Identify which cell holds the provided text, then report its [x, y] central coordinate. 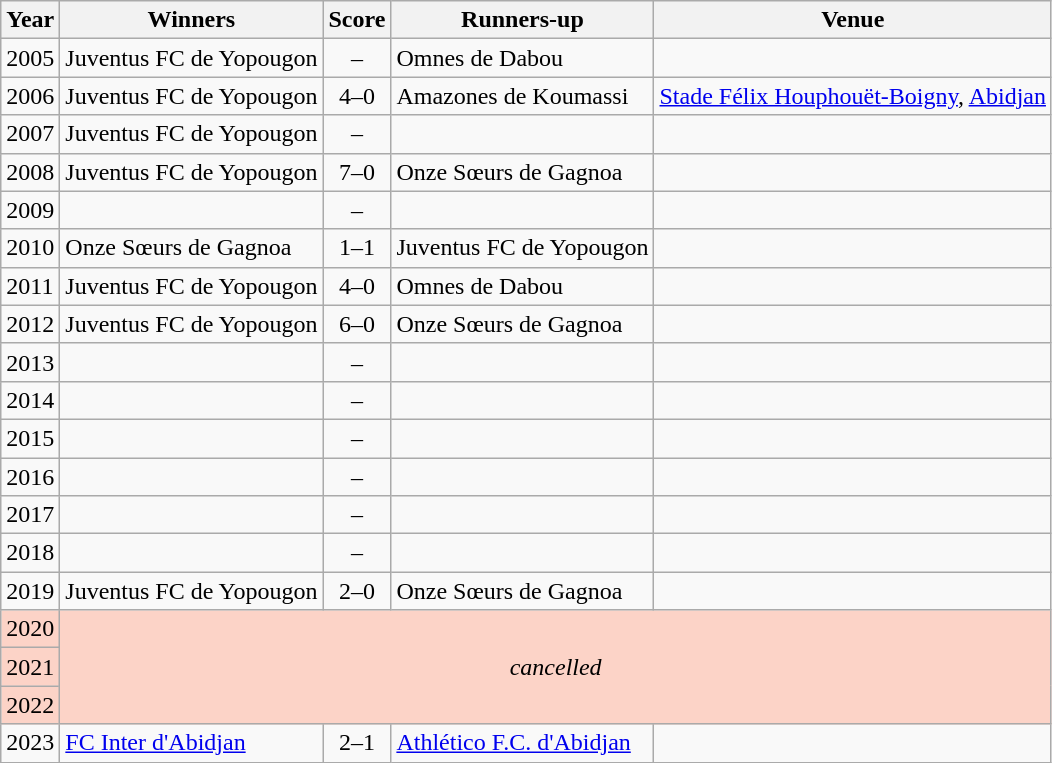
2018 [30, 553]
cancelled [556, 667]
2013 [30, 362]
2008 [30, 172]
Year [30, 20]
2014 [30, 400]
Athlético F.C. d'Abidjan [522, 743]
2006 [30, 96]
2–0 [357, 591]
2022 [30, 705]
2020 [30, 629]
7–0 [357, 172]
2011 [30, 286]
2017 [30, 515]
2019 [30, 591]
2023 [30, 743]
2016 [30, 477]
Venue [853, 20]
2015 [30, 438]
Runners-up [522, 20]
FC Inter d'Abidjan [192, 743]
1–1 [357, 248]
Score [357, 20]
Amazones de Koumassi [522, 96]
2021 [30, 667]
Winners [192, 20]
2–1 [357, 743]
2010 [30, 248]
2009 [30, 210]
2005 [30, 58]
6–0 [357, 324]
2007 [30, 134]
Stade Félix Houphouët-Boigny, Abidjan [853, 96]
2012 [30, 324]
